Provide the [X, Y] coordinate of the cell's center where the given text is located.  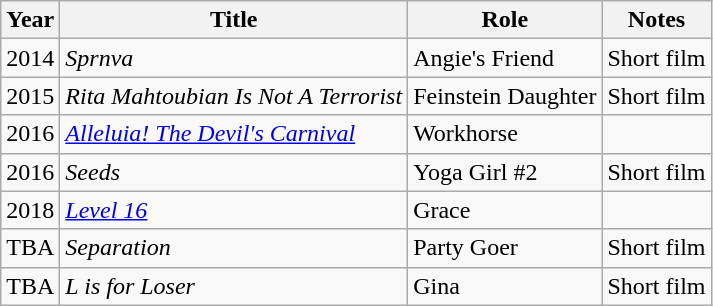
Rita Mahtoubian Is Not A Terrorist [234, 96]
Title [234, 20]
Level 16 [234, 210]
Yoga Girl #2 [505, 172]
Party Goer [505, 248]
L is for Loser [234, 286]
2015 [30, 96]
Notes [656, 20]
2014 [30, 58]
Workhorse [505, 134]
Sprnva [234, 58]
Year [30, 20]
Seeds [234, 172]
2018 [30, 210]
Separation [234, 248]
Angie's Friend [505, 58]
Feinstein Daughter [505, 96]
Alleluia! The Devil's Carnival [234, 134]
Role [505, 20]
Grace [505, 210]
Gina [505, 286]
